Identify which cell holds the provided text, then report its (X, Y) central coordinate. 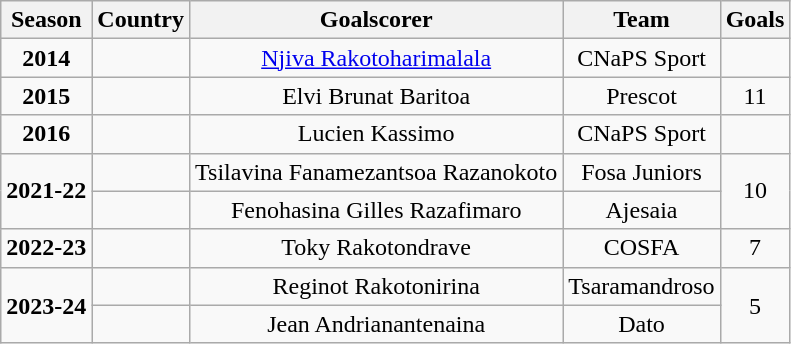
Elvi Brunat Baritoa (376, 96)
Tsilavina Fanamezantsoa Razanokoto (376, 172)
2014 (46, 58)
Goalscorer (376, 20)
2016 (46, 134)
10 (755, 191)
Njiva Rakotoharimalala (376, 58)
Season (46, 20)
Dato (642, 324)
11 (755, 96)
2023-24 (46, 305)
Reginot Rakotonirina (376, 286)
COSFA (642, 248)
Lucien Kassimo (376, 134)
Team (642, 20)
2022-23 (46, 248)
Prescot (642, 96)
2015 (46, 96)
Tsaramandroso (642, 286)
7 (755, 248)
Fenohasina Gilles Razafimaro (376, 210)
5 (755, 305)
Goals (755, 20)
Jean Andrianantenaina (376, 324)
Fosa Juniors (642, 172)
Ajesaia (642, 210)
Country (141, 20)
2021-22 (46, 191)
Toky Rakotondrave (376, 248)
